Pinpoint the cell where the given text exists, returning its [X, Y] midpoint coordinate. 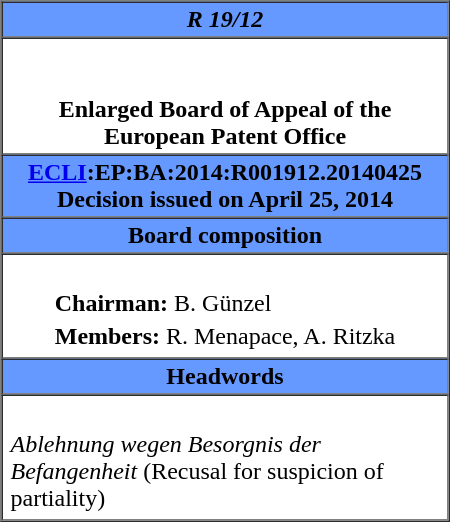
ECLI:EP:BA:2014:R001912.20140425 Decision issued on April 25, 2014 [226, 186]
Enlarged Board of Appeal of the European Patent Office [226, 96]
Members: R. Menapace, A. Ritzka [225, 336]
Chairman: B. Günzel Members: R. Menapace, A. Ritzka [226, 306]
Headwords [226, 376]
Chairman: B. Günzel [225, 303]
R 19/12 [226, 20]
Board composition [226, 236]
